Extract the [x, y] coordinate from the center of the cell holding the provided text.  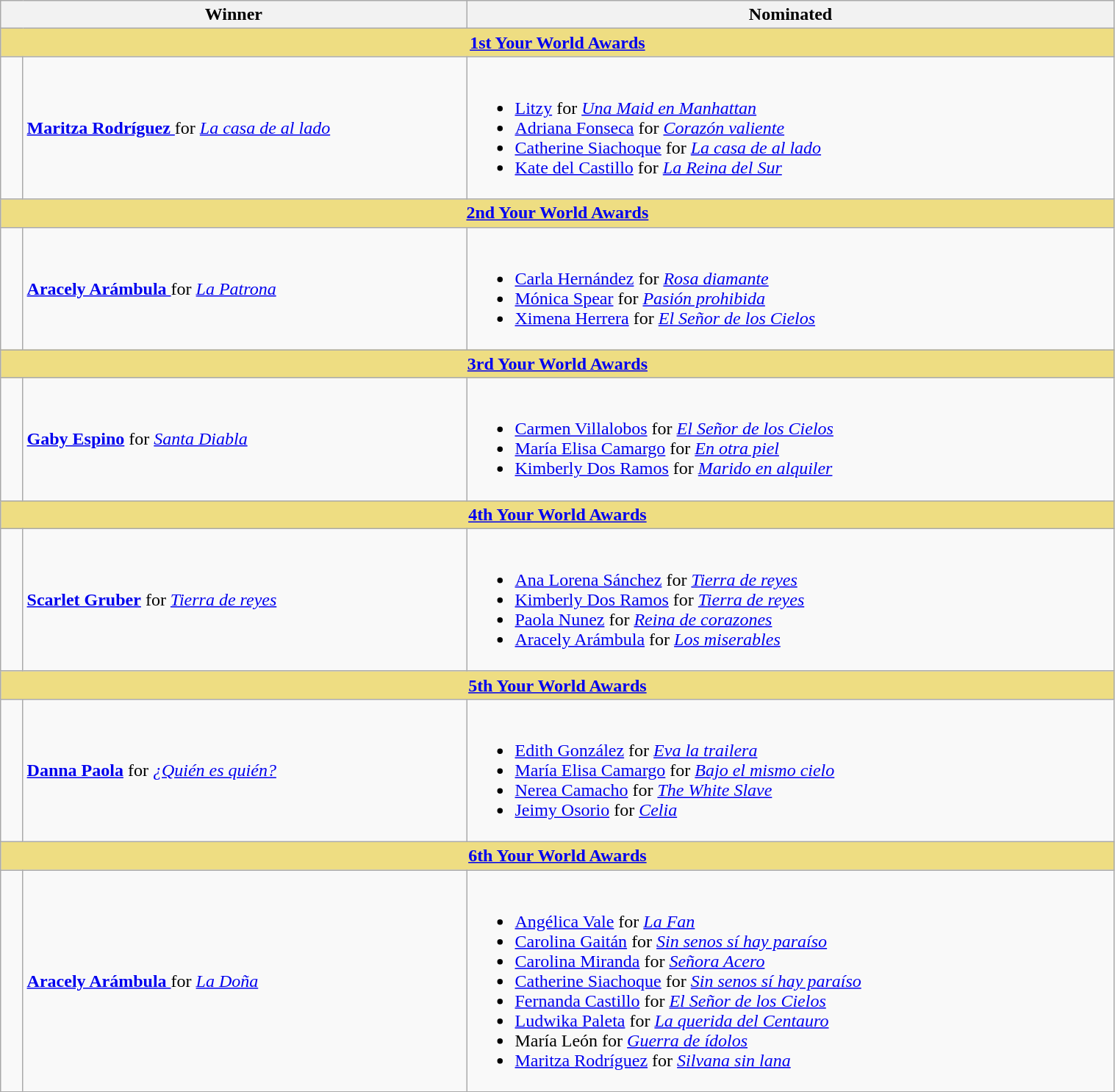
Aracely Arámbula for La Patrona [245, 288]
Ana Lorena Sánchez for Tierra de reyesKimberly Dos Ramos for Tierra de reyesPaola Nunez for Reina de corazonesAracely Arámbula for Los miserables [791, 600]
2nd Your World Awards [557, 213]
Maritza Rodríguez for La casa de al lado [245, 128]
Danna Paola for ¿Quién es quién? [245, 770]
Edith González for Eva la traileraMaría Elisa Camargo for Bajo el mismo cieloNerea Camacho for The White SlaveJeimy Osorio for Celia [791, 770]
6th Your World Awards [557, 855]
4th Your World Awards [557, 514]
Winner [234, 15]
5th Your World Awards [557, 685]
Carmen Villalobos for El Señor de los CielosMaría Elisa Camargo for En otra pielKimberly Dos Ramos for Marido en alquiler [791, 439]
1st Your World Awards [557, 43]
Aracely Arámbula for La Doña [245, 981]
Litzy for Una Maid en ManhattanAdriana Fonseca for Corazón valienteCatherine Siachoque for La casa de al ladoKate del Castillo for La Reina del Sur [791, 128]
Carla Hernández for Rosa diamanteMónica Spear for Pasión prohibidaXimena Herrera for El Señor de los Cielos [791, 288]
3rd Your World Awards [557, 364]
Gaby Espino for Santa Diabla [245, 439]
Nominated [791, 15]
Scarlet Gruber for Tierra de reyes [245, 600]
